Output the [x, y] coordinate of the center of the cell containing the given text.  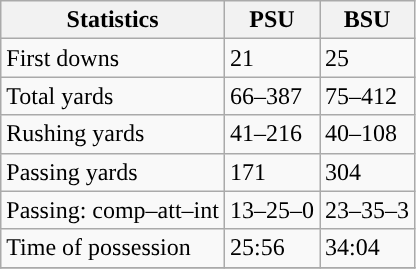
Total yards [113, 96]
25 [368, 58]
Time of possession [113, 248]
Statistics [113, 20]
66–387 [272, 96]
PSU [272, 20]
171 [272, 172]
304 [368, 172]
21 [272, 58]
Rushing yards [113, 134]
23–35–3 [368, 210]
34:04 [368, 248]
Passing yards [113, 172]
25:56 [272, 248]
75–412 [368, 96]
First downs [113, 58]
40–108 [368, 134]
Passing: comp–att–int [113, 210]
BSU [368, 20]
41–216 [272, 134]
13–25–0 [272, 210]
